Detect which cell encompasses the target text, then output its [X, Y] center coordinate. 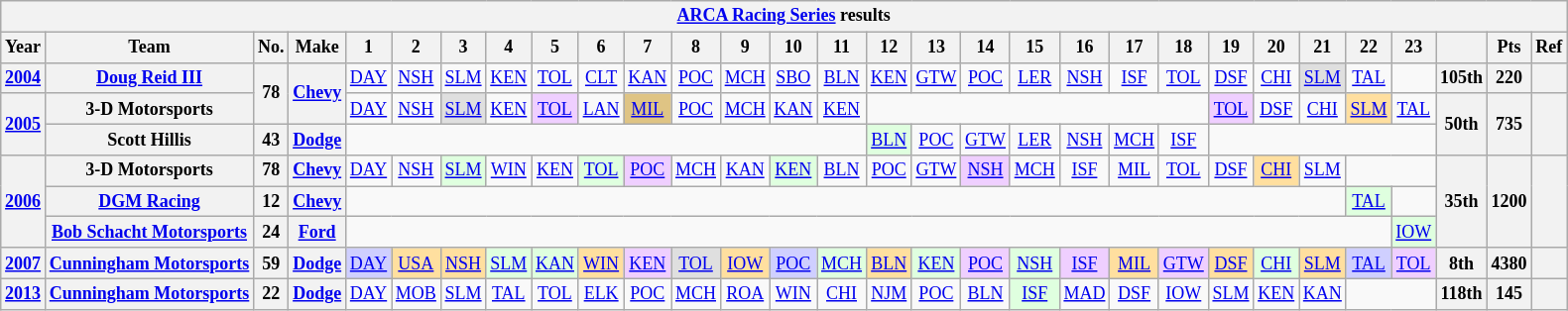
15 [1034, 48]
50th [1462, 124]
19 [1231, 48]
21 [1323, 48]
ROA [745, 293]
6 [601, 48]
2004 [24, 77]
2 [417, 48]
MOB [417, 293]
Make [317, 48]
17 [1135, 48]
Bob Schacht Motorsports [149, 232]
735 [1509, 124]
23 [1414, 48]
LAN [601, 109]
9 [745, 48]
NJM [889, 293]
8 [696, 48]
20 [1276, 48]
Pts [1509, 48]
No. [272, 48]
ELK [601, 293]
Ref [1549, 48]
14 [986, 48]
1 [368, 48]
Doug Reid III [149, 77]
Scott Hillis [149, 139]
SBO [793, 77]
4380 [1509, 263]
Year [24, 48]
8th [1462, 263]
24 [272, 232]
105th [1462, 77]
3 [463, 48]
Ford [317, 232]
18 [1183, 48]
USA [417, 263]
2006 [24, 202]
220 [1509, 77]
ARCA Racing Series results [784, 16]
DGM Racing [149, 202]
145 [1509, 293]
13 [936, 48]
35th [1462, 202]
16 [1085, 48]
11 [842, 48]
Team [149, 48]
2013 [24, 293]
59 [272, 263]
MAD [1085, 293]
CLT [601, 77]
2007 [24, 263]
5 [555, 48]
7 [648, 48]
43 [272, 139]
10 [793, 48]
2005 [24, 124]
1200 [1509, 202]
118th [1462, 293]
4 [509, 48]
